Return [X, Y] of the center of cell containing provided text 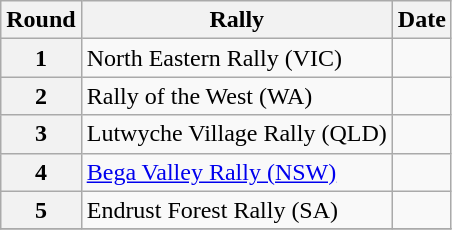
1 [41, 58]
Date [422, 20]
Round [41, 20]
3 [41, 134]
5 [41, 210]
Rally [236, 20]
Lutwyche Village Rally (QLD) [236, 134]
Endrust Forest Rally (SA) [236, 210]
Rally of the West (WA) [236, 96]
4 [41, 172]
North Eastern Rally (VIC) [236, 58]
Bega Valley Rally (NSW) [236, 172]
2 [41, 96]
